Identify which cell holds the provided text, then report its [x, y] central coordinate. 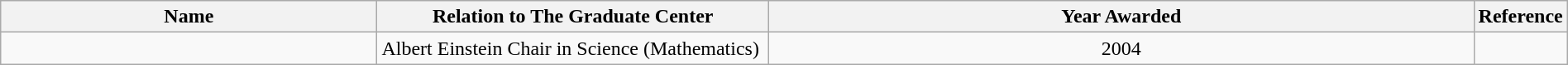
Relation to The Graduate Center [573, 17]
Albert Einstein Chair in Science (Mathematics) [573, 48]
Name [189, 17]
Year Awarded [1121, 17]
Reference [1520, 17]
2004 [1121, 48]
